Provide the [X, Y] coordinate of the cell's center where the given text is located.  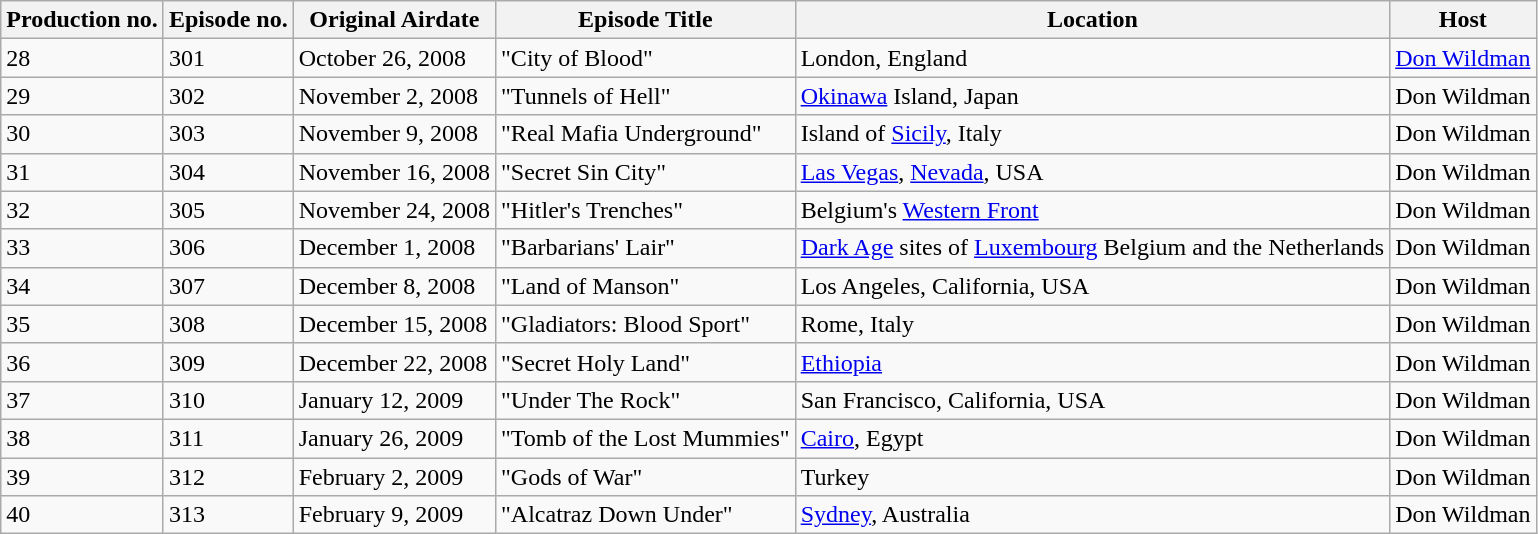
Location [1092, 20]
33 [82, 248]
November 2, 2008 [394, 96]
"City of Blood" [646, 58]
31 [82, 172]
28 [82, 58]
35 [82, 324]
February 9, 2009 [394, 515]
January 12, 2009 [394, 400]
Original Airdate [394, 20]
November 16, 2008 [394, 172]
"Tunnels of Hell" [646, 96]
32 [82, 210]
37 [82, 400]
309 [228, 362]
Island of Sicily, Italy [1092, 134]
307 [228, 286]
"Gods of War" [646, 477]
308 [228, 324]
December 22, 2008 [394, 362]
December 8, 2008 [394, 286]
Sydney, Australia [1092, 515]
Production no. [82, 20]
304 [228, 172]
"Barbarians' Lair" [646, 248]
Episode no. [228, 20]
38 [82, 438]
San Francisco, California, USA [1092, 400]
November 9, 2008 [394, 134]
36 [82, 362]
39 [82, 477]
30 [82, 134]
Episode Title [646, 20]
Turkey [1092, 477]
Okinawa Island, Japan [1092, 96]
"Tomb of the Lost Mummies" [646, 438]
311 [228, 438]
"Secret Holy Land" [646, 362]
"Secret Sin City" [646, 172]
306 [228, 248]
Dark Age sites of Luxembourg Belgium and the Netherlands [1092, 248]
Rome, Italy [1092, 324]
"Real Mafia Underground" [646, 134]
October 26, 2008 [394, 58]
301 [228, 58]
"Under The Rock" [646, 400]
Host [1463, 20]
Las Vegas, Nevada, USA [1092, 172]
Ethiopia [1092, 362]
40 [82, 515]
303 [228, 134]
302 [228, 96]
Belgium's Western Front [1092, 210]
February 2, 2009 [394, 477]
305 [228, 210]
November 24, 2008 [394, 210]
"Land of Manson" [646, 286]
Cairo, Egypt [1092, 438]
Los Angeles, California, USA [1092, 286]
34 [82, 286]
January 26, 2009 [394, 438]
310 [228, 400]
"Gladiators: Blood Sport" [646, 324]
312 [228, 477]
29 [82, 96]
London, England [1092, 58]
313 [228, 515]
"Alcatraz Down Under" [646, 515]
December 1, 2008 [394, 248]
"Hitler's Trenches" [646, 210]
December 15, 2008 [394, 324]
